Extract the [x, y] coordinate from the center of the cell holding the provided text.  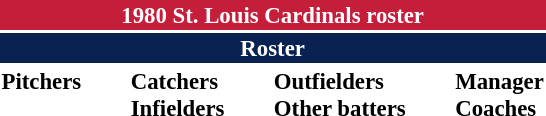
1980 St. Louis Cardinals roster [272, 15]
Roster [272, 48]
